Extract the (X, Y) coordinate from the center of the cell holding the provided text.  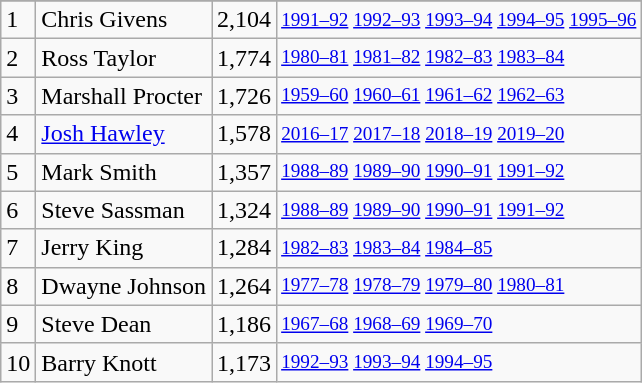
9 (18, 324)
1,186 (244, 324)
1991–92 1992–93 1993–94 1994–95 1995–96 (459, 20)
1959–60 1960–61 1961–62 1962–63 (459, 96)
1,726 (244, 96)
10 (18, 362)
1982–83 1983–84 1984–85 (459, 248)
1992–93 1993–94 1994–95 (459, 362)
Jerry King (124, 248)
1,324 (244, 210)
5 (18, 172)
4 (18, 134)
1,357 (244, 172)
1 (18, 20)
2,104 (244, 20)
Chris Givens (124, 20)
Steve Dean (124, 324)
1977–78 1978–79 1979–80 1980–81 (459, 286)
Marshall Procter (124, 96)
Steve Sassman (124, 210)
6 (18, 210)
Dwayne Johnson (124, 286)
7 (18, 248)
3 (18, 96)
1,578 (244, 134)
Barry Knott (124, 362)
2 (18, 58)
Ross Taylor (124, 58)
2016–17 2017–18 2018–19 2019–20 (459, 134)
1,284 (244, 248)
1,774 (244, 58)
1,264 (244, 286)
Mark Smith (124, 172)
Josh Hawley (124, 134)
1967–68 1968–69 1969–70 (459, 324)
8 (18, 286)
1,173 (244, 362)
1980–81 1981–82 1982–83 1983–84 (459, 58)
